Determine the (X, Y) coordinate at the center of the cell enclosing the given text.  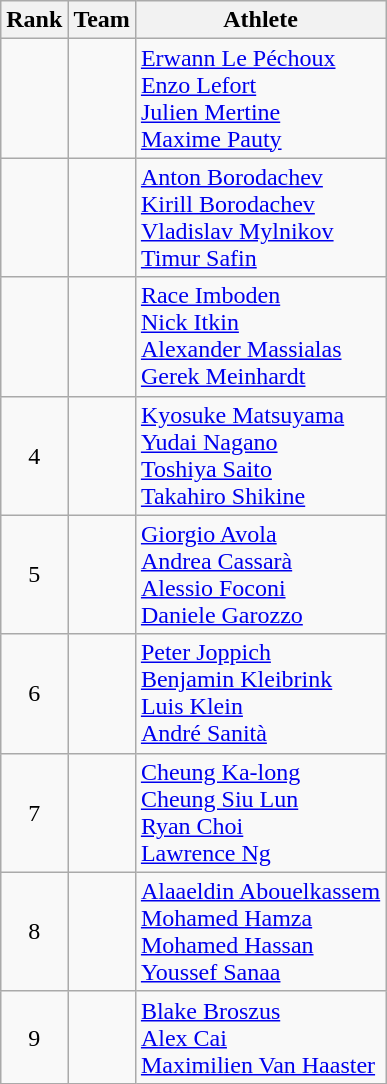
9 (34, 1037)
Athlete (260, 20)
Cheung Ka-longCheung Siu LunRyan ChoiLawrence Ng (260, 812)
Blake BroszusAlex CaiMaximilien Van Haaster (260, 1037)
Peter JoppichBenjamin KleibrinkLuis KleinAndré Sanità (260, 694)
Erwann Le PéchouxEnzo LefortJulien MertineMaxime Pauty (260, 98)
8 (34, 932)
7 (34, 812)
Kyosuke MatsuyamaYudai NaganoToshiya SaitoTakahiro Shikine (260, 456)
4 (34, 456)
Rank (34, 20)
Race ImbodenNick ItkinAlexander MassialasGerek Meinhardt (260, 336)
Alaaeldin AbouelkassemMohamed HamzaMohamed HassanYoussef Sanaa (260, 932)
Team (102, 20)
5 (34, 574)
6 (34, 694)
Anton BorodachevKirill BorodachevVladislav MylnikovTimur Safin (260, 218)
Giorgio AvolaAndrea CassaràAlessio FoconiDaniele Garozzo (260, 574)
